Extract the (X, Y) coordinate from the center of the cell holding the provided text.  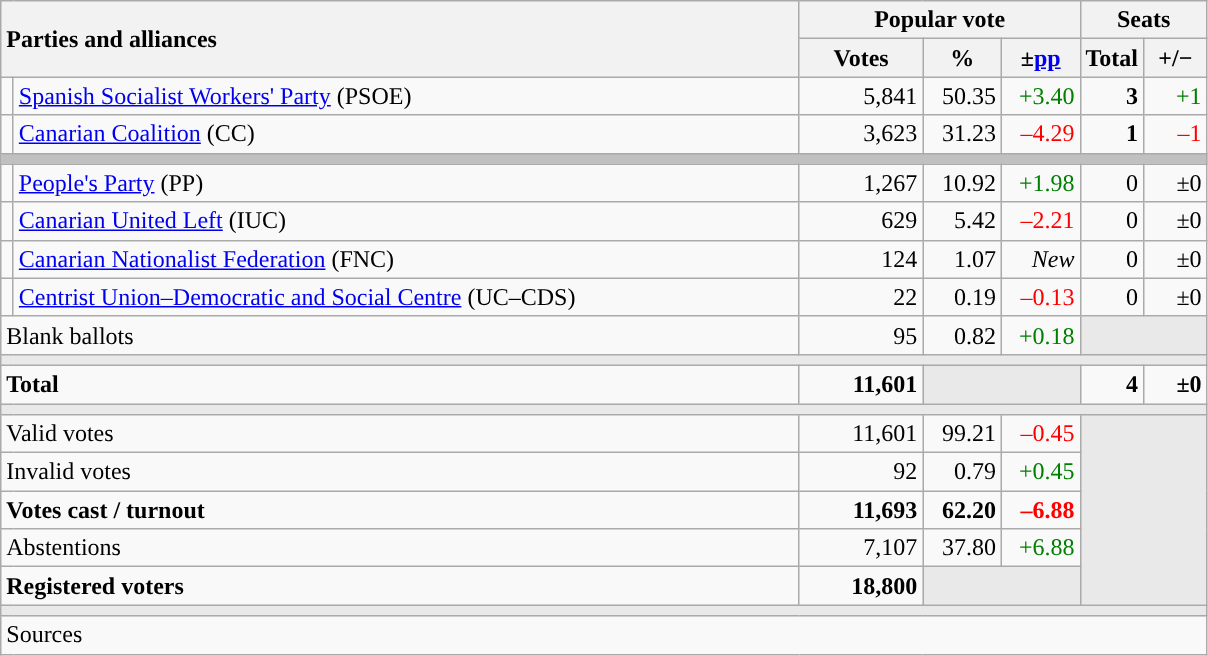
Blank ballots (400, 335)
–1 (1176, 134)
0.79 (962, 472)
Invalid votes (400, 472)
92 (861, 472)
95 (861, 335)
% (962, 58)
Spanish Socialist Workers' Party (PSOE) (406, 96)
–6.88 (1040, 510)
–2.21 (1040, 221)
4 (1112, 384)
629 (861, 221)
124 (861, 259)
1,267 (861, 183)
37.80 (962, 548)
+0.45 (1040, 472)
7,107 (861, 548)
5,841 (861, 96)
Canarian United Left (IUC) (406, 221)
31.23 (962, 134)
99.21 (962, 434)
1 (1112, 134)
18,800 (861, 586)
Centrist Union–Democratic and Social Centre (UC–CDS) (406, 297)
People's Party (PP) (406, 183)
3,623 (861, 134)
0.19 (962, 297)
–4.29 (1040, 134)
Registered voters (400, 586)
Seats (1144, 20)
0.82 (962, 335)
±pp (1040, 58)
+3.40 (1040, 96)
1.07 (962, 259)
3 (1112, 96)
–0.13 (1040, 297)
–0.45 (1040, 434)
+/− (1176, 58)
11,693 (861, 510)
62.20 (962, 510)
22 (861, 297)
Valid votes (400, 434)
5.42 (962, 221)
Sources (604, 635)
New (1040, 259)
+0.18 (1040, 335)
Popular vote (940, 20)
Parties and alliances (400, 39)
+1 (1176, 96)
Canarian Coalition (CC) (406, 134)
Votes (861, 58)
Votes cast / turnout (400, 510)
Abstentions (400, 548)
+6.88 (1040, 548)
10.92 (962, 183)
+1.98 (1040, 183)
50.35 (962, 96)
Canarian Nationalist Federation (FNC) (406, 259)
